Return the [X, Y] coordinate for the center point of the cell that contains the specified text.  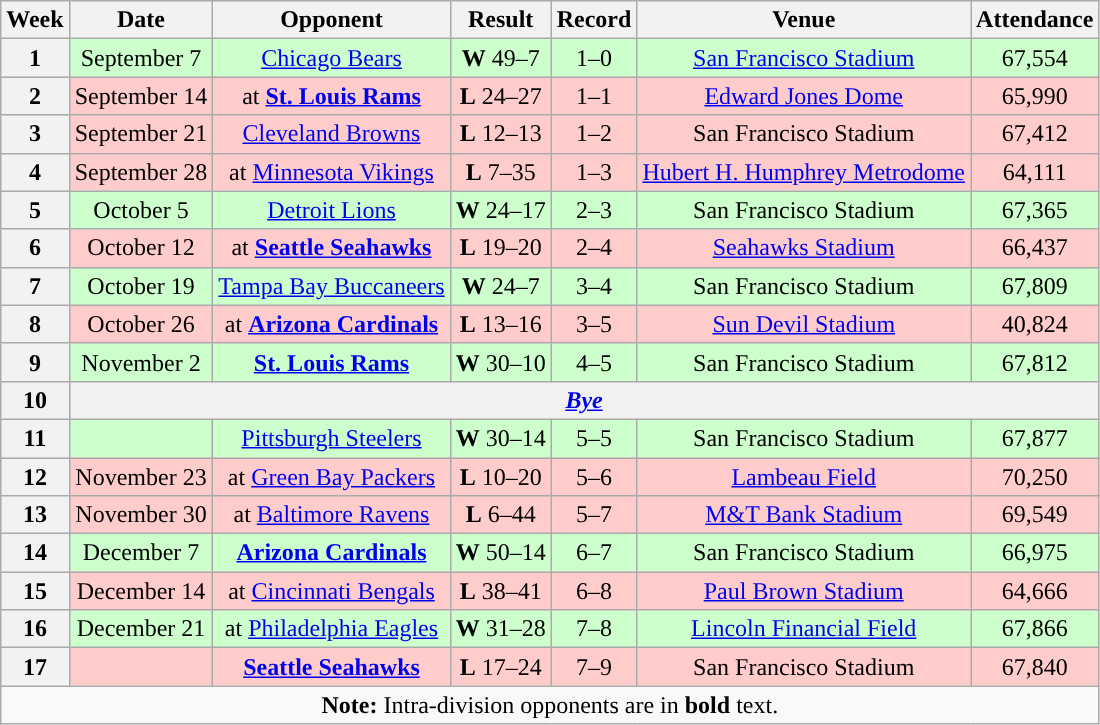
Edward Jones Dome [804, 96]
7–9 [594, 667]
2 [35, 96]
17 [35, 667]
Opponent [332, 20]
1–1 [594, 96]
5 [35, 210]
Bye [584, 400]
Week [35, 20]
at Cincinnati Bengals [332, 591]
5–6 [594, 477]
8 [35, 324]
3–5 [594, 324]
W 30–10 [500, 362]
6–8 [594, 591]
2–4 [594, 248]
November 30 [141, 515]
65,990 [1035, 96]
Date [141, 20]
5–7 [594, 515]
67,809 [1035, 286]
October 12 [141, 248]
September 7 [141, 58]
Pittsburgh Steelers [332, 438]
11 [35, 438]
at Green Bay Packers [332, 477]
Venue [804, 20]
4 [35, 172]
Attendance [1035, 20]
Detroit Lions [332, 210]
67,840 [1035, 667]
at Arizona Cardinals [332, 324]
L 12–13 [500, 134]
67,866 [1035, 629]
November 2 [141, 362]
4–5 [594, 362]
1–0 [594, 58]
67,412 [1035, 134]
M&T Bank Stadium [804, 515]
1–2 [594, 134]
L 38–41 [500, 591]
1–3 [594, 172]
at Seattle Seahawks [332, 248]
13 [35, 515]
September 14 [141, 96]
66,975 [1035, 553]
W 49–7 [500, 58]
5–5 [594, 438]
Seahawks Stadium [804, 248]
September 21 [141, 134]
70,250 [1035, 477]
Tampa Bay Buccaneers [332, 286]
6–7 [594, 553]
at St. Louis Rams [332, 96]
at Philadelphia Eagles [332, 629]
14 [35, 553]
64,666 [1035, 591]
64,111 [1035, 172]
Arizona Cardinals [332, 553]
67,554 [1035, 58]
W 30–14 [500, 438]
69,549 [1035, 515]
67,877 [1035, 438]
W 31–28 [500, 629]
L 10–20 [500, 477]
L 17–24 [500, 667]
9 [35, 362]
October 19 [141, 286]
St. Louis Rams [332, 362]
Sun Devil Stadium [804, 324]
L 13–16 [500, 324]
12 [35, 477]
December 7 [141, 553]
2–3 [594, 210]
7 [35, 286]
Cleveland Browns [332, 134]
October 26 [141, 324]
L 19–20 [500, 248]
November 23 [141, 477]
1 [35, 58]
15 [35, 591]
L 6–44 [500, 515]
Record [594, 20]
at Baltimore Ravens [332, 515]
Chicago Bears [332, 58]
3–4 [594, 286]
Result [500, 20]
40,824 [1035, 324]
Seattle Seahawks [332, 667]
3 [35, 134]
67,812 [1035, 362]
at Minnesota Vikings [332, 172]
September 28 [141, 172]
December 14 [141, 591]
W 24–7 [500, 286]
Lambeau Field [804, 477]
December 21 [141, 629]
6 [35, 248]
L 24–27 [500, 96]
Paul Brown Stadium [804, 591]
October 5 [141, 210]
Hubert H. Humphrey Metrodome [804, 172]
16 [35, 629]
7–8 [594, 629]
Lincoln Financial Field [804, 629]
66,437 [1035, 248]
67,365 [1035, 210]
L 7–35 [500, 172]
10 [35, 400]
W 24–17 [500, 210]
W 50–14 [500, 553]
Note: Intra-division opponents are in bold text. [550, 705]
